Output the [X, Y] coordinate of the center of the cell containing the given text.  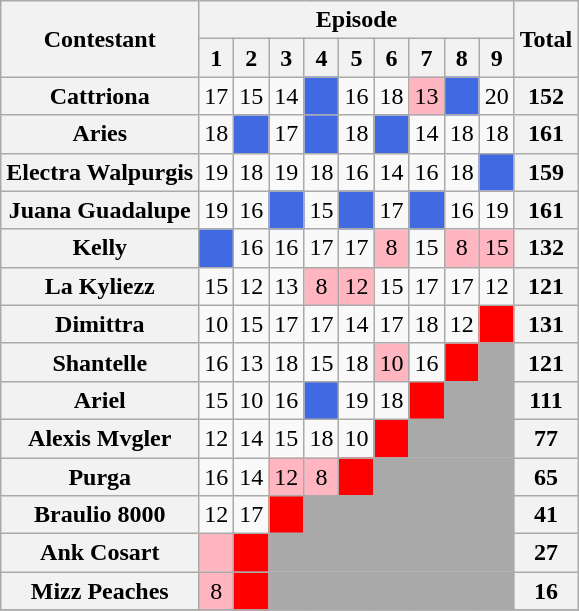
Juana Guadalupe [100, 210]
41 [546, 515]
2 [252, 58]
7 [426, 58]
Shantelle [100, 362]
Episode [357, 20]
Mizz Peaches [100, 591]
131 [546, 324]
Total [546, 39]
Ariel [100, 400]
Electra Walpurgis [100, 172]
3 [286, 58]
4 [322, 58]
6 [392, 58]
20 [496, 96]
132 [546, 248]
Aries [100, 134]
Contestant [100, 39]
27 [546, 553]
65 [546, 477]
La Kyliezz [100, 286]
9 [496, 58]
5 [356, 58]
152 [546, 96]
Cattriona [100, 96]
Alexis Mvgler [100, 438]
Dimittra [100, 324]
Ank Cosart [100, 553]
Kelly [100, 248]
77 [546, 438]
159 [546, 172]
111 [546, 400]
1 [216, 58]
Braulio 8000 [100, 515]
Purga [100, 477]
